Capture the cell that displays the provided text and extract its (X, Y) central coordinate. 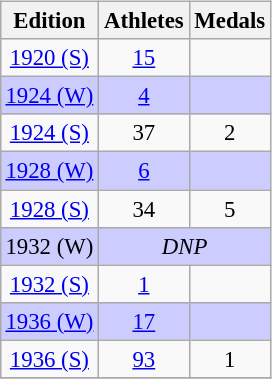
1928 (W) (50, 171)
17 (144, 321)
15 (144, 58)
1932 (W) (50, 246)
1936 (W) (50, 321)
Medals (230, 21)
93 (144, 359)
6 (144, 171)
5 (230, 209)
37 (144, 133)
1920 (S) (50, 58)
34 (144, 209)
1924 (W) (50, 96)
Athletes (144, 21)
4 (144, 96)
1932 (S) (50, 284)
1928 (S) (50, 209)
DNP (185, 246)
2 (230, 133)
1924 (S) (50, 133)
1936 (S) (50, 359)
Edition (50, 21)
